Pinpoint the cell where the given text exists, returning its [X, Y] midpoint coordinate. 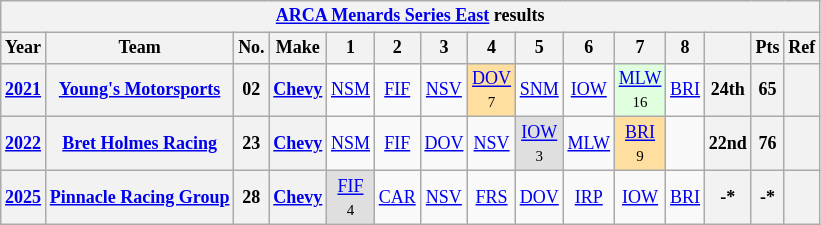
No. [252, 48]
23 [252, 144]
Pts [768, 48]
Ref [802, 48]
CAR [397, 197]
02 [252, 90]
SNM [539, 90]
7 [640, 48]
76 [768, 144]
Bret Holmes Racing [139, 144]
2025 [24, 197]
1 [351, 48]
FIF4 [351, 197]
BRI9 [640, 144]
65 [768, 90]
4 [492, 48]
3 [444, 48]
FRS [492, 197]
2 [397, 48]
MLW16 [640, 90]
Year [24, 48]
Make [298, 48]
8 [686, 48]
28 [252, 197]
Young's Motorsports [139, 90]
MLW [588, 144]
22nd [728, 144]
2021 [24, 90]
DOV7 [492, 90]
2022 [24, 144]
Team [139, 48]
6 [588, 48]
Pinnacle Racing Group [139, 197]
24th [728, 90]
IRP [588, 197]
ARCA Menards Series East results [410, 16]
5 [539, 48]
IOW3 [539, 144]
